Identify which cell holds the provided text, then report its [X, Y] central coordinate. 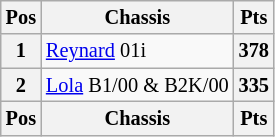
378 [254, 51]
Lola B1/00 & B2K/00 [138, 85]
2 [21, 85]
Reynard 01i [138, 51]
1 [21, 51]
335 [254, 85]
